Locate the cell with the specified text and output its (x, y) center coordinate. 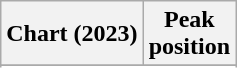
Peakposition (189, 34)
Chart (2023) (72, 34)
